Capture the cell that displays the provided text and extract its [X, Y] central coordinate. 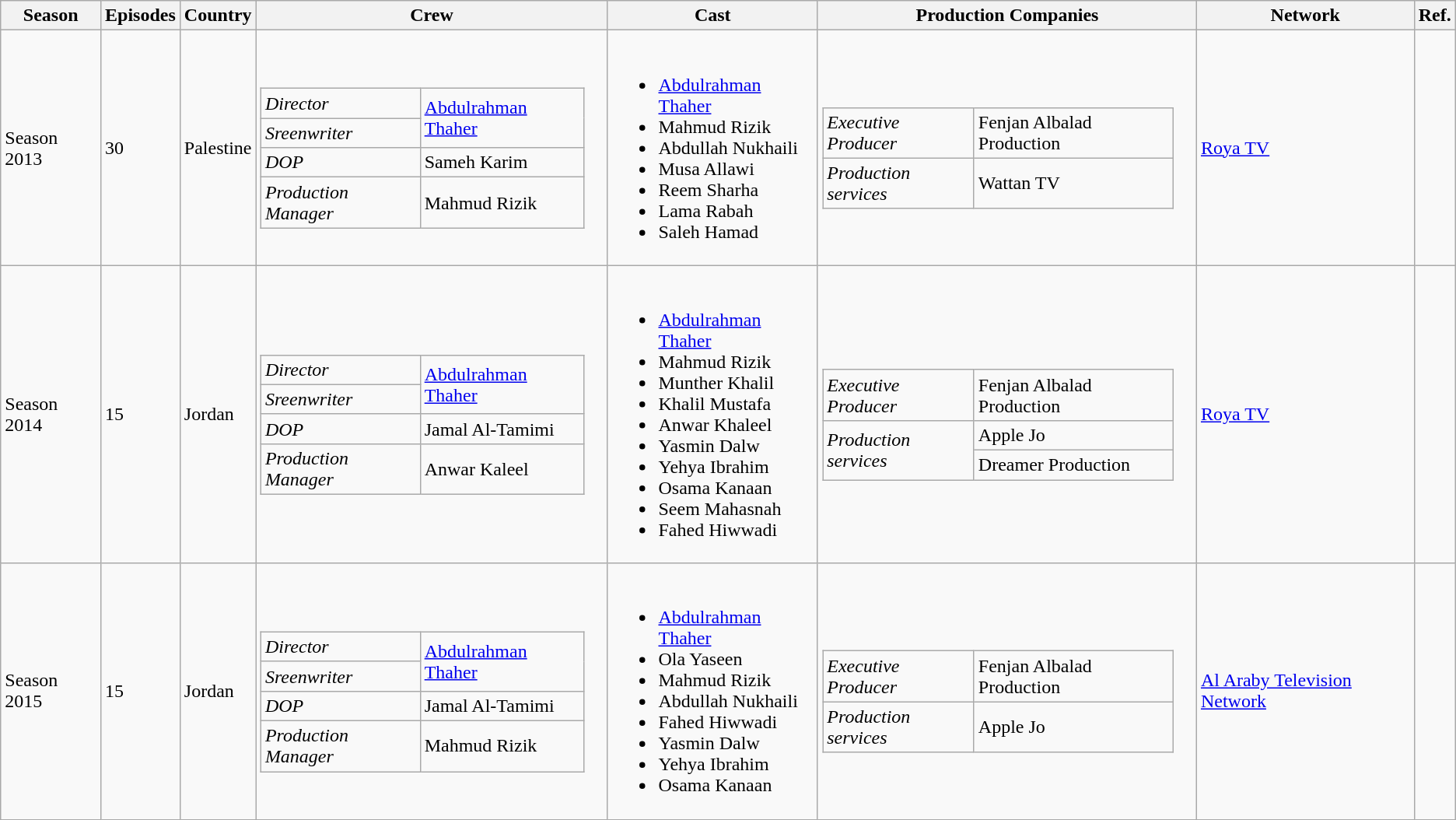
Season 2015 [51, 691]
Abdulrahman ThaherOla YaseenMahmud RizikAbdullah NukhailiFahed HiwwadiYasmin DalwYehya IbrahimOsama Kanaan [712, 691]
Abdulrahman ThaherMahmud RizikAbdullah NukhailiMusa AllawiReem SharhaLama RabahSaleh Hamad [712, 148]
Episodes [141, 16]
Sameh Karim [502, 163]
Director Abdulrahman Thaher Sreenwriter DOP Sameh Karim Production Manager Mahmud Rizik [432, 148]
Season 2013 [51, 148]
Country [218, 16]
Season [51, 16]
Crew [432, 16]
Ref. [1434, 16]
Executive Producer Fenjan Albalad Production Production services Wattan TV [1006, 148]
Executive Producer Fenjan Albalad Production Production services Apple Jo [1006, 691]
Cast [712, 16]
Palestine [218, 148]
Season 2014 [51, 414]
Production Companies [1006, 16]
Abdulrahman ThaherMahmud RizikMunther KhalilKhalil MustafaAnwar KhaleelYasmin DalwYehya IbrahimOsama KanaanSeem MahasnahFahed Hiwwadi [712, 414]
Anwar Kaleel [502, 468]
Wattan TV [1073, 184]
30 [141, 148]
Executive Producer Fenjan Albalad Production Production services Apple Jo Dreamer Production [1006, 414]
Director Abdulrahman Thaher Sreenwriter DOP Jamal Al-Tamimi Production Manager Anwar Kaleel [432, 414]
Dreamer Production [1073, 464]
Network [1305, 16]
Director Abdulrahman Thaher Sreenwriter DOP Jamal Al-Tamimi Production Manager Mahmud Rizik [432, 691]
Al Araby Television Network [1305, 691]
